Pinpoint the cell where the given text exists, returning its (x, y) midpoint coordinate. 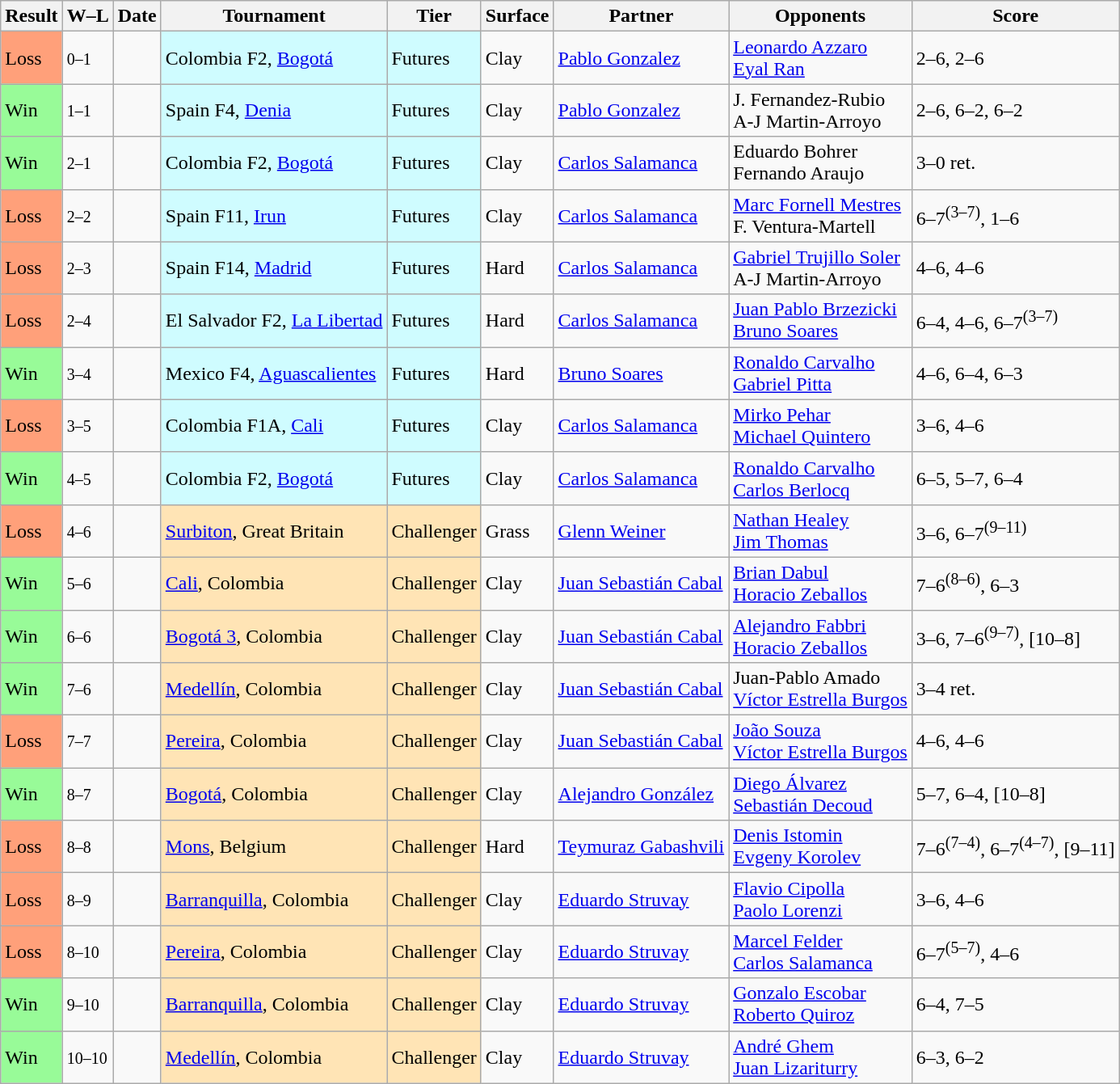
6–4, 4–6, 6–7(3–7) (1015, 320)
8–9 (87, 899)
Bruno Soares (642, 373)
7–7 (87, 742)
6–6 (87, 635)
3–4 ret. (1015, 689)
Mirko Pehar Michael Quintero (821, 425)
Glenn Weiner (642, 530)
7–6(8–6), 6–3 (1015, 584)
El Salvador F2, La Libertad (274, 320)
Gabriel Trujillo Soler A-J Martin-Arroyo (821, 268)
4–6, 6–4, 6–3 (1015, 373)
6–7(3–7), 1–6 (1015, 215)
Cali, Colombia (274, 584)
3–4 (87, 373)
9–10 (87, 1004)
Leonardo Azzaro Eyal Ran (821, 58)
João Souza Víctor Estrella Burgos (821, 742)
Denis Istomin Evgeny Korolev (821, 847)
Alejandro Fabbri Horacio Zeballos (821, 635)
6–5, 5–7, 6–4 (1015, 479)
3–0 ret. (1015, 163)
W–L (87, 16)
6–7(5–7), 4–6 (1015, 952)
Colombia F1A, Cali (274, 425)
Spain F14, Madrid (274, 268)
8–10 (87, 952)
Mexico F4, Aguascalientes (274, 373)
3–5 (87, 425)
Bogotá 3, Colombia (274, 635)
Ronaldo Carvalho Carlos Berlocq (821, 479)
2–2 (87, 215)
Juan Pablo Brzezicki Bruno Soares (821, 320)
Mons, Belgium (274, 847)
Tier (434, 16)
3–6, 6–7(9–11) (1015, 530)
Marcel Felder Carlos Salamanca (821, 952)
7–6 (87, 689)
Result (32, 16)
Gonzalo Escobar Roberto Quiroz (821, 1004)
2–4 (87, 320)
Score (1015, 16)
Diego Álvarez Sebastián Decoud (821, 794)
Alejandro González (642, 794)
1–1 (87, 110)
Marc Fornell Mestres F. Ventura-Martell (821, 215)
Flavio Cipolla Paolo Lorenzi (821, 899)
8–8 (87, 847)
2–1 (87, 163)
6–4, 7–5 (1015, 1004)
Spain F11, Irun (274, 215)
Nathan Healey Jim Thomas (821, 530)
André Ghem Juan Lizariturry (821, 1057)
Brian Dabul Horacio Zeballos (821, 584)
7–6(7–4), 6–7(4–7), [9–11] (1015, 847)
Grass (517, 530)
Eduardo Bohrer Fernando Araujo (821, 163)
Tournament (274, 16)
Date (137, 16)
8–7 (87, 794)
2–6, 6–2, 6–2 (1015, 110)
0–1 (87, 58)
5–6 (87, 584)
3–6, 7–6(9–7), [10–8] (1015, 635)
6–3, 6–2 (1015, 1057)
Bogotá, Colombia (274, 794)
Juan-Pablo Amado Víctor Estrella Burgos (821, 689)
Surbiton, Great Britain (274, 530)
J. Fernandez-Rubio A-J Martin-Arroyo (821, 110)
Partner (642, 16)
2–6, 2–6 (1015, 58)
Spain F4, Denia (274, 110)
Surface (517, 16)
4–5 (87, 479)
2–3 (87, 268)
Teymuraz Gabashvili (642, 847)
10–10 (87, 1057)
Ronaldo Carvalho Gabriel Pitta (821, 373)
Opponents (821, 16)
4–6 (87, 530)
5–7, 6–4, [10–8] (1015, 794)
